Determine the [X, Y] coordinate at the center of the cell enclosing the given text.  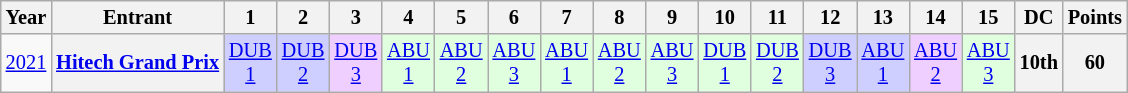
11 [778, 17]
5 [462, 17]
3 [356, 17]
13 [882, 17]
4 [408, 17]
12 [830, 17]
1 [250, 17]
9 [672, 17]
8 [620, 17]
Entrant [138, 17]
DC [1039, 17]
15 [988, 17]
Hitech Grand Prix [138, 63]
7 [566, 17]
10th [1039, 63]
2021 [26, 63]
14 [936, 17]
Points [1095, 17]
6 [514, 17]
2 [304, 17]
Year [26, 17]
10 [724, 17]
60 [1095, 63]
